Scan for the cell matching the given text and deliver its [x, y] coordinate at center. 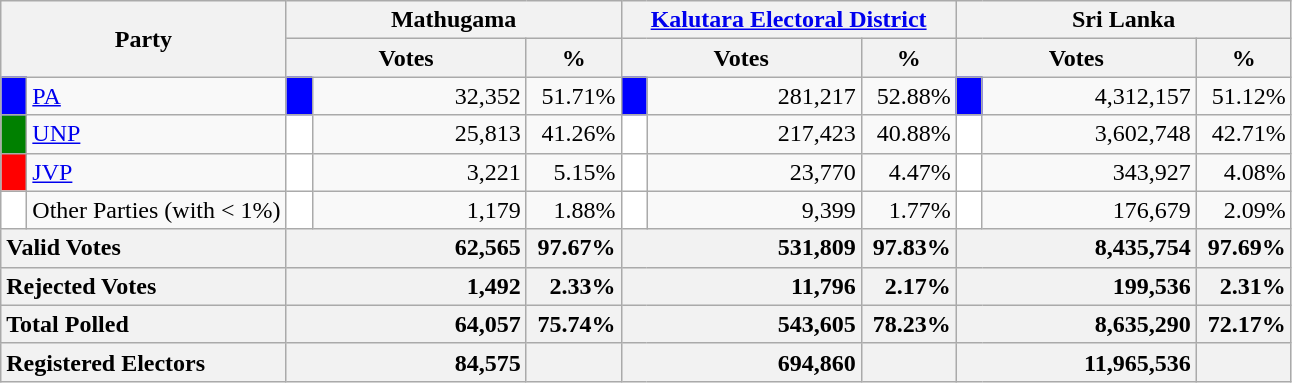
11,796 [741, 286]
1,179 [419, 210]
25,813 [419, 134]
199,536 [1076, 286]
Valid Votes [144, 248]
281,217 [754, 96]
4.47% [908, 172]
97.67% [574, 248]
75.74% [574, 324]
51.71% [574, 96]
2.31% [1244, 286]
52.88% [908, 96]
2.33% [574, 286]
78.23% [908, 324]
42.71% [1244, 134]
Sri Lanka [1124, 20]
531,809 [741, 248]
41.26% [574, 134]
3,221 [419, 172]
84,575 [406, 362]
62,565 [406, 248]
23,770 [754, 172]
32,352 [419, 96]
40.88% [908, 134]
51.12% [1244, 96]
5.15% [574, 172]
543,605 [741, 324]
2.17% [908, 286]
97.69% [1244, 248]
Kalutara Electoral District [788, 20]
694,860 [741, 362]
97.83% [908, 248]
4,312,157 [1089, 96]
PA [156, 96]
9,399 [754, 210]
Rejected Votes [144, 286]
Party [144, 39]
72.17% [1244, 324]
Registered Electors [144, 362]
8,635,290 [1076, 324]
Total Polled [144, 324]
8,435,754 [1076, 248]
343,927 [1089, 172]
2.09% [1244, 210]
217,423 [754, 134]
UNP [156, 134]
11,965,536 [1076, 362]
176,679 [1089, 210]
Other Parties (with < 1%) [156, 210]
JVP [156, 172]
64,057 [406, 324]
1,492 [406, 286]
1.77% [908, 210]
Mathugama [454, 20]
3,602,748 [1089, 134]
4.08% [1244, 172]
1.88% [574, 210]
